Capture the cell that displays the provided text and extract its [x, y] central coordinate. 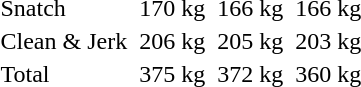
206 kg [172, 41]
205 kg [250, 41]
